Detect which cell encompasses the target text, then output its [X, Y] center coordinate. 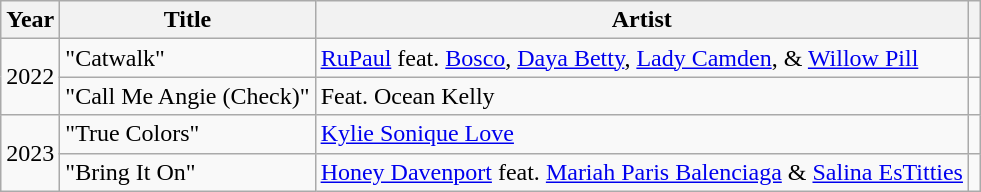
Title [188, 20]
2023 [30, 153]
"True Colors" [188, 134]
Kylie Sonique Love [642, 134]
Year [30, 20]
2022 [30, 77]
Feat. Ocean Kelly [642, 96]
"Call Me Angie (Check)" [188, 96]
"Catwalk" [188, 58]
Artist [642, 20]
"Bring It On" [188, 172]
RuPaul feat. Bosco, Daya Betty, Lady Camden, & Willow Pill [642, 58]
Honey Davenport feat. Mariah Paris Balenciaga & Salina EsTitties [642, 172]
